Find where the given text appears and provide that cell's center as (x, y) coordinate. 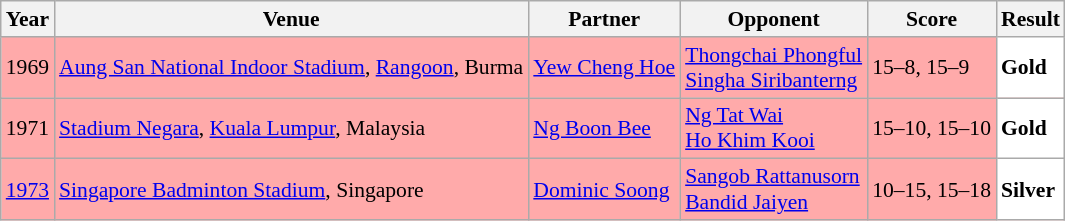
15–8, 15–9 (932, 68)
15–10, 15–10 (932, 128)
Result (1030, 19)
Score (932, 19)
Ng Boon Bee (604, 128)
Silver (1030, 190)
Sangob Rattanusorn Bandid Jaiyen (774, 190)
Thongchai Phongful Singha Siribanterng (774, 68)
Partner (604, 19)
Singapore Badminton Stadium, Singapore (291, 190)
Year (28, 19)
Yew Cheng Hoe (604, 68)
1973 (28, 190)
10–15, 15–18 (932, 190)
Stadium Negara, Kuala Lumpur, Malaysia (291, 128)
Ng Tat Wai Ho Khim Kooi (774, 128)
Dominic Soong (604, 190)
Opponent (774, 19)
Aung San National Indoor Stadium, Rangoon, Burma (291, 68)
1971 (28, 128)
1969 (28, 68)
Venue (291, 19)
